Determine the (X, Y) coordinate at the center of the cell enclosing the given text.  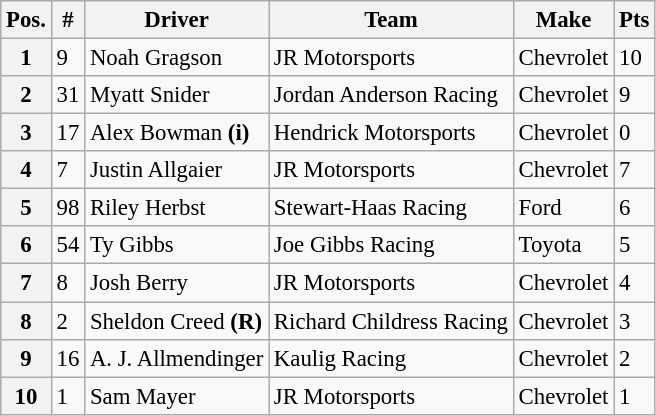
Ty Gibbs (177, 245)
A. J. Allmendinger (177, 358)
17 (68, 133)
Toyota (563, 245)
98 (68, 208)
Ford (563, 208)
Pos. (26, 20)
Myatt Snider (177, 95)
Make (563, 20)
Driver (177, 20)
Justin Allgaier (177, 170)
Alex Bowman (i) (177, 133)
Hendrick Motorsports (392, 133)
Jordan Anderson Racing (392, 95)
Riley Herbst (177, 208)
Team (392, 20)
16 (68, 358)
31 (68, 95)
Sam Mayer (177, 396)
Richard Childress Racing (392, 321)
0 (634, 133)
# (68, 20)
Stewart-Haas Racing (392, 208)
Kaulig Racing (392, 358)
Joe Gibbs Racing (392, 245)
Josh Berry (177, 283)
54 (68, 245)
Noah Gragson (177, 58)
Pts (634, 20)
Sheldon Creed (R) (177, 321)
